Find where the given text appears and provide that cell's center as (X, Y) coordinate. 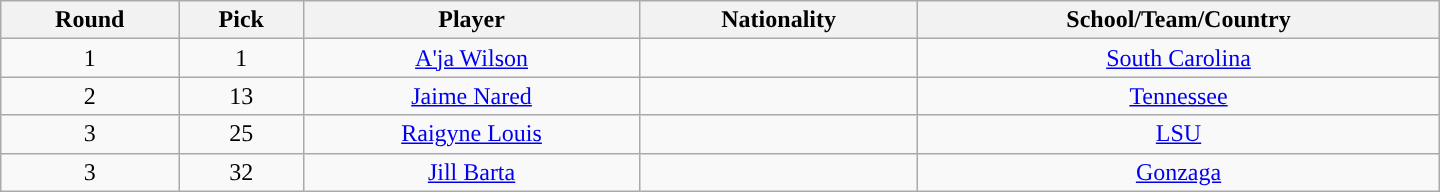
Nationality (778, 20)
25 (242, 134)
Gonzaga (1178, 172)
Raigyne Louis (472, 134)
Player (472, 20)
32 (242, 172)
Tennessee (1178, 96)
A'ja Wilson (472, 58)
2 (90, 96)
Pick (242, 20)
Round (90, 20)
School/Team/Country (1178, 20)
South Carolina (1178, 58)
Jaime Nared (472, 96)
13 (242, 96)
LSU (1178, 134)
Jill Barta (472, 172)
